Return (X, Y) of the center of cell containing provided text 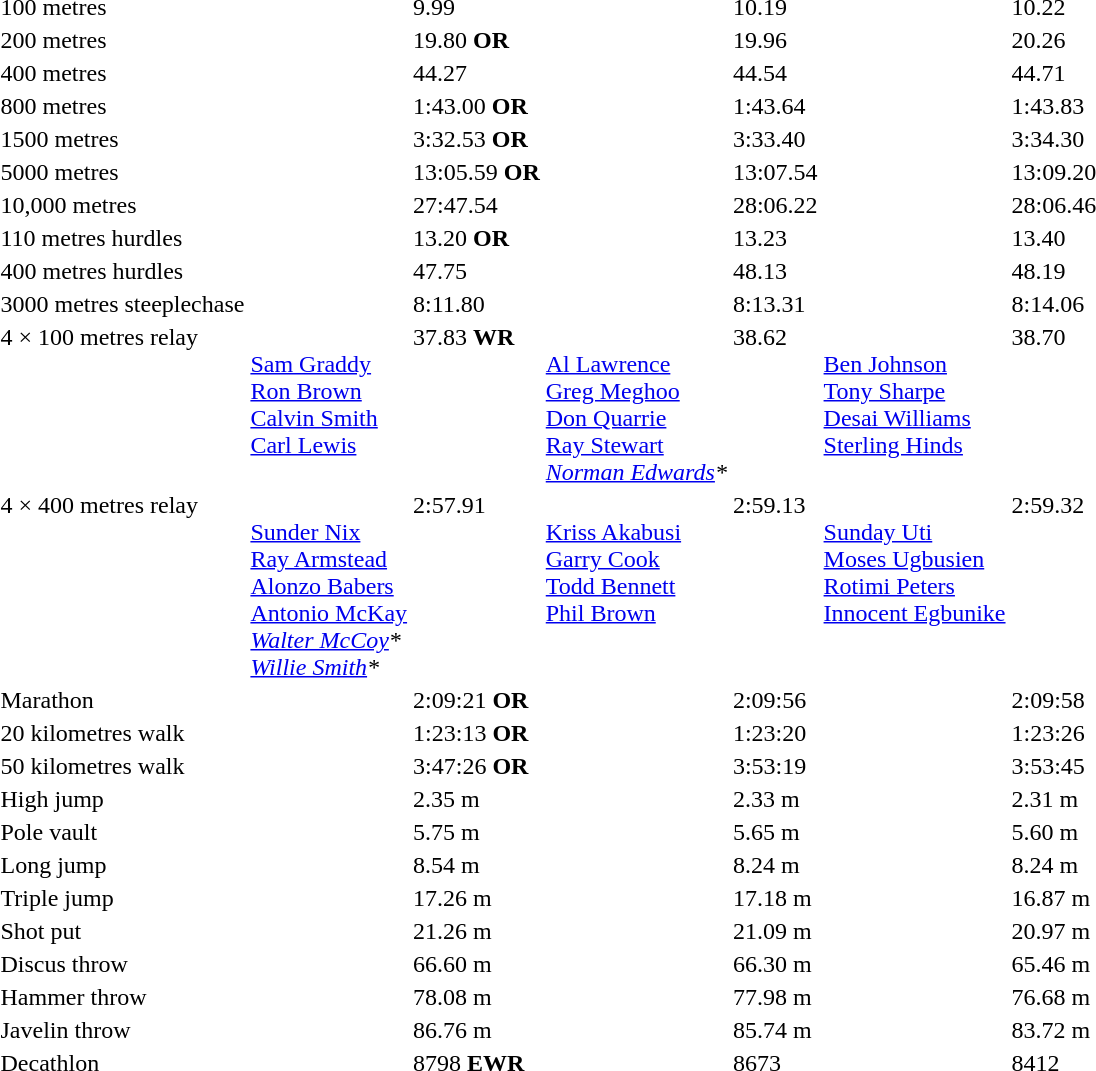
1:43.64 (775, 106)
2.33 m (775, 799)
2:09:56 (775, 700)
13.23 (775, 238)
Kriss AkabusiGarry CookTodd Bennett Phil Brown (636, 586)
44.27 (477, 73)
17.26 m (477, 898)
66.60 m (477, 964)
48.13 (775, 271)
27:47.54 (477, 205)
Sam Graddy Ron Brown Calvin Smith Carl Lewis (329, 404)
8.24 m (775, 865)
21.26 m (477, 931)
17.18 m (775, 898)
3:32.53 OR (477, 139)
21.09 m (775, 931)
5.65 m (775, 832)
5.75 m (477, 832)
86.76 m (477, 1030)
2:59.13 (775, 586)
37.83 WR (477, 404)
8:11.80 (477, 304)
Ben JohnsonTony SharpeDesai WilliamsSterling Hinds (914, 404)
1:43.00 OR (477, 106)
85.74 m (775, 1030)
2.35 m (477, 799)
3:33.40 (775, 139)
13:07.54 (775, 172)
Sunday UtiMoses UgbusienRotimi PetersInnocent Egbunike (914, 586)
1:23:20 (775, 733)
2:09:21 OR (477, 700)
19.96 (775, 40)
19.80 OR (477, 40)
8:13.31 (775, 304)
78.08 m (477, 997)
Sunder NixRay ArmsteadAlonzo BabersAntonio McKayWalter McCoy*Willie Smith* (329, 586)
28:06.22 (775, 205)
2:57.91 (477, 586)
3:47:26 OR (477, 766)
8.54 m (477, 865)
38.62 (775, 404)
Al LawrenceGreg MeghooDon QuarrieRay StewartNorman Edwards* (636, 404)
66.30 m (775, 964)
44.54 (775, 73)
13.20 OR (477, 238)
47.75 (477, 271)
3:53:19 (775, 766)
13:05.59 OR (477, 172)
77.98 m (775, 997)
1:23:13 OR (477, 733)
